Extract the [X, Y] coordinate from the center of the cell holding the provided text.  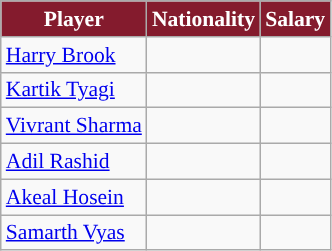
Player [74, 19]
Harry Brook [74, 55]
Vivrant Sharma [74, 126]
Adil Rashid [74, 162]
Kartik Tyagi [74, 90]
Samarth Vyas [74, 233]
Akeal Hosein [74, 197]
Salary [295, 19]
Nationality [204, 19]
